Identify which cell holds the provided text, then report its (X, Y) central coordinate. 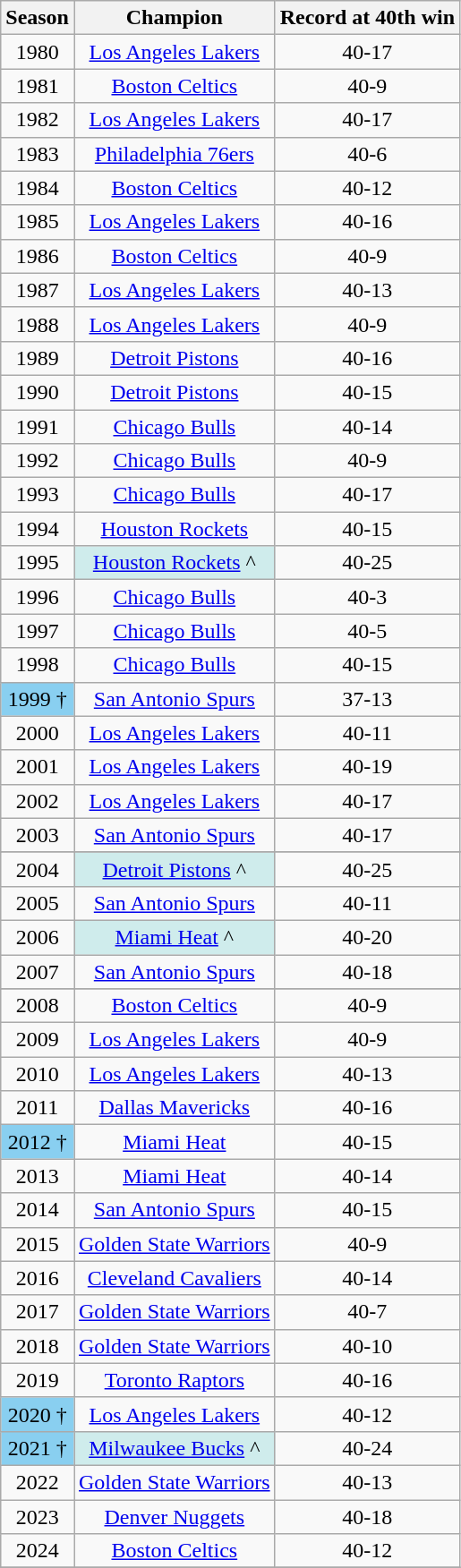
1994 (38, 529)
2011 (38, 1108)
1991 (38, 427)
2022 (38, 1482)
2013 (38, 1176)
40-20 (367, 937)
1987 (38, 290)
2024 (38, 1551)
Milwaukee Bucks ^ (174, 1448)
2002 (38, 801)
2008 (38, 1006)
Miami Heat ^ (174, 937)
1983 (38, 154)
2017 (38, 1312)
2015 (38, 1244)
2018 (38, 1346)
37-13 (367, 699)
2014 (38, 1210)
40-19 (367, 767)
Season (38, 18)
Dallas Mavericks (174, 1108)
Philadelphia 76ers (174, 154)
40-5 (367, 631)
2019 (38, 1380)
Cleveland Cavaliers (174, 1278)
Record at 40th win (367, 18)
2016 (38, 1278)
2007 (38, 971)
1992 (38, 461)
40-3 (367, 597)
2021 † (38, 1448)
Houston Rockets ^ (174, 563)
1988 (38, 324)
2004 (38, 869)
Denver Nuggets (174, 1517)
2010 (38, 1074)
1997 (38, 631)
1982 (38, 120)
1993 (38, 495)
2003 (38, 835)
40-10 (367, 1346)
Detroit Pistons ^ (174, 869)
1990 (38, 392)
Houston Rockets (174, 529)
2005 (38, 903)
40-6 (367, 154)
1996 (38, 597)
1986 (38, 256)
2020 † (38, 1414)
Champion (174, 18)
1999 † (38, 699)
1995 (38, 563)
2012 † (38, 1142)
1980 (38, 52)
2006 (38, 937)
2001 (38, 767)
1998 (38, 665)
1981 (38, 86)
40-7 (367, 1312)
40-24 (367, 1448)
1984 (38, 188)
2009 (38, 1040)
1985 (38, 222)
2023 (38, 1517)
Toronto Raptors (174, 1380)
1989 (38, 358)
2000 (38, 733)
